Detect which cell encompasses the target text, then output its (x, y) center coordinate. 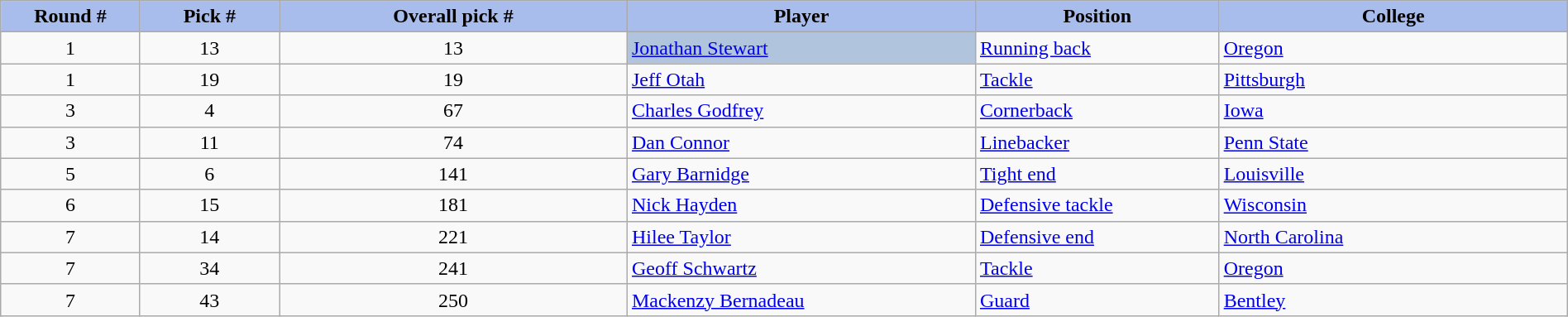
Position (1097, 17)
Mackenzy Bernadeau (801, 300)
Defensive end (1097, 237)
Hilee Taylor (801, 237)
Jeff Otah (801, 79)
Overall pick # (453, 17)
Guard (1097, 300)
67 (453, 111)
Player (801, 17)
15 (209, 205)
74 (453, 142)
34 (209, 268)
Pittsburgh (1393, 79)
Penn State (1393, 142)
5 (70, 174)
North Carolina (1393, 237)
Bentley (1393, 300)
Iowa (1393, 111)
43 (209, 300)
Pick # (209, 17)
Jonathan Stewart (801, 48)
11 (209, 142)
141 (453, 174)
14 (209, 237)
221 (453, 237)
Gary Barnidge (801, 174)
Louisville (1393, 174)
Dan Connor (801, 142)
Geoff Schwartz (801, 268)
Tight end (1097, 174)
Cornerback (1097, 111)
College (1393, 17)
Charles Godfrey (801, 111)
Nick Hayden (801, 205)
250 (453, 300)
Running back (1097, 48)
Round # (70, 17)
Defensive tackle (1097, 205)
241 (453, 268)
Wisconsin (1393, 205)
181 (453, 205)
Linebacker (1097, 142)
4 (209, 111)
